For the text-containing cell, return its midpoint in [x, y] coordinate format. 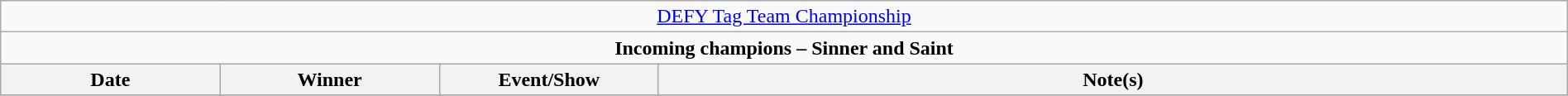
Date [111, 79]
Note(s) [1113, 79]
DEFY Tag Team Championship [784, 17]
Event/Show [549, 79]
Incoming champions – Sinner and Saint [784, 48]
Winner [329, 79]
